Find where the given text appears and provide that cell's center as (X, Y) coordinate. 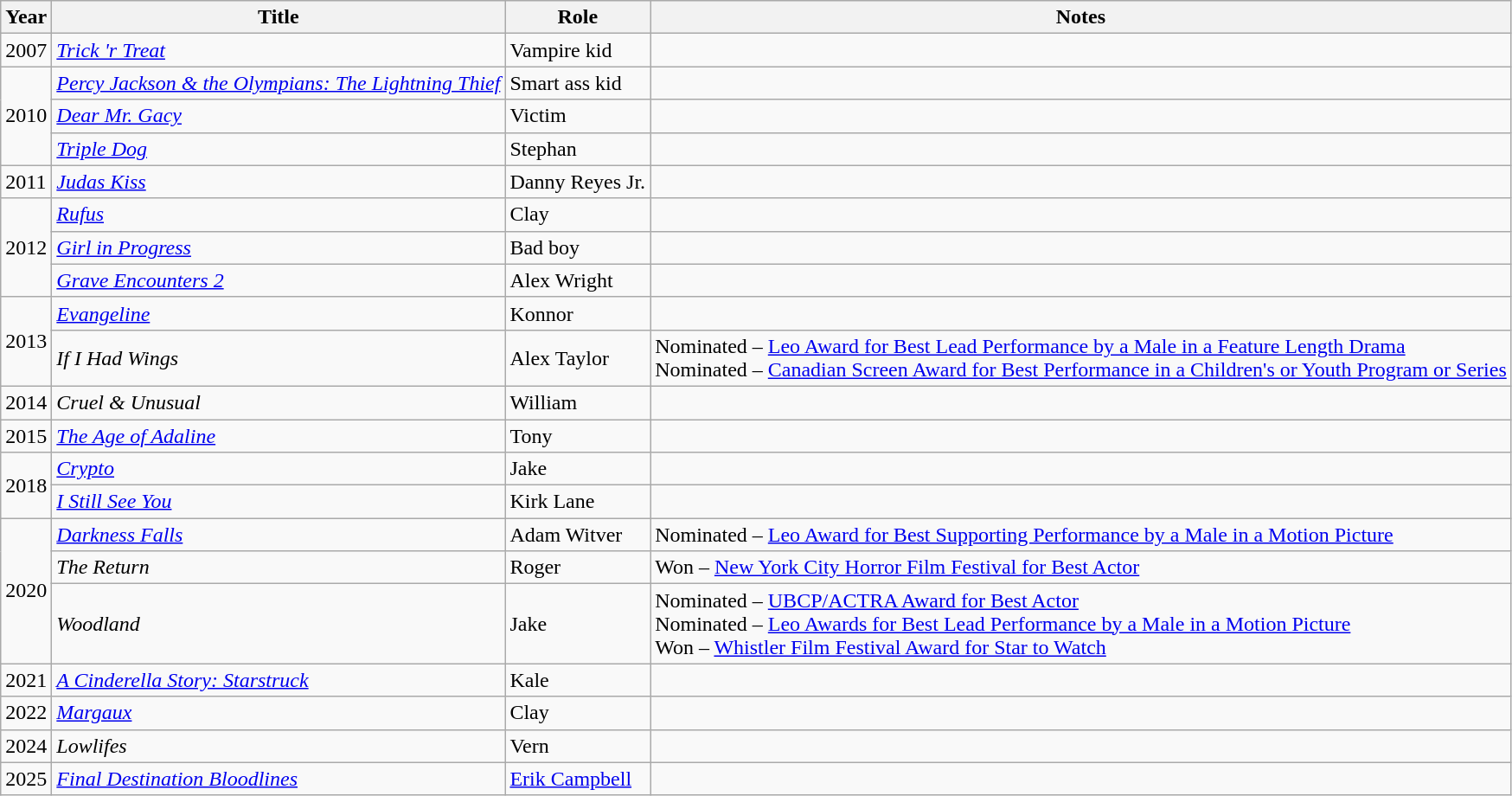
2014 (26, 402)
2024 (26, 746)
Notes (1081, 17)
Year (26, 17)
Nominated – Leo Award for Best Supporting Performance by a Male in a Motion Picture (1081, 535)
Trick 'r Treat (279, 50)
Cruel & Unusual (279, 402)
Danny Reyes Jr. (578, 182)
Tony (578, 435)
Grave Encounters 2 (279, 280)
2012 (26, 247)
If I Had Wings (279, 358)
Woodland (279, 624)
The Return (279, 568)
A Cinderella Story: Starstruck (279, 680)
Adam Witver (578, 535)
Percy Jackson & the Olympians: The Lightning Thief (279, 83)
Victim (578, 116)
Bad boy (578, 247)
Margaux (279, 713)
Title (279, 17)
Konnor (578, 313)
2018 (26, 485)
Kirk Lane (578, 502)
2022 (26, 713)
2020 (26, 591)
Alex Taylor (578, 358)
I Still See You (279, 502)
2011 (26, 182)
Vern (578, 746)
Rufus (279, 215)
Triple Dog (279, 149)
The Age of Adaline (279, 435)
2010 (26, 116)
2025 (26, 779)
Final Destination Bloodlines (279, 779)
Vampire kid (578, 50)
Role (578, 17)
Alex Wright (578, 280)
Evangeline (279, 313)
Darkness Falls (279, 535)
2013 (26, 341)
Dear Mr. Gacy (279, 116)
Roger (578, 568)
Erik Campbell (578, 779)
Kale (578, 680)
Won – New York City Horror Film Festival for Best Actor (1081, 568)
2015 (26, 435)
Smart ass kid (578, 83)
Girl in Progress (279, 247)
Stephan (578, 149)
Crypto (279, 469)
2021 (26, 680)
Lowlifes (279, 746)
William (578, 402)
Judas Kiss (279, 182)
2007 (26, 50)
